Return [X, Y] of the center of cell containing provided text 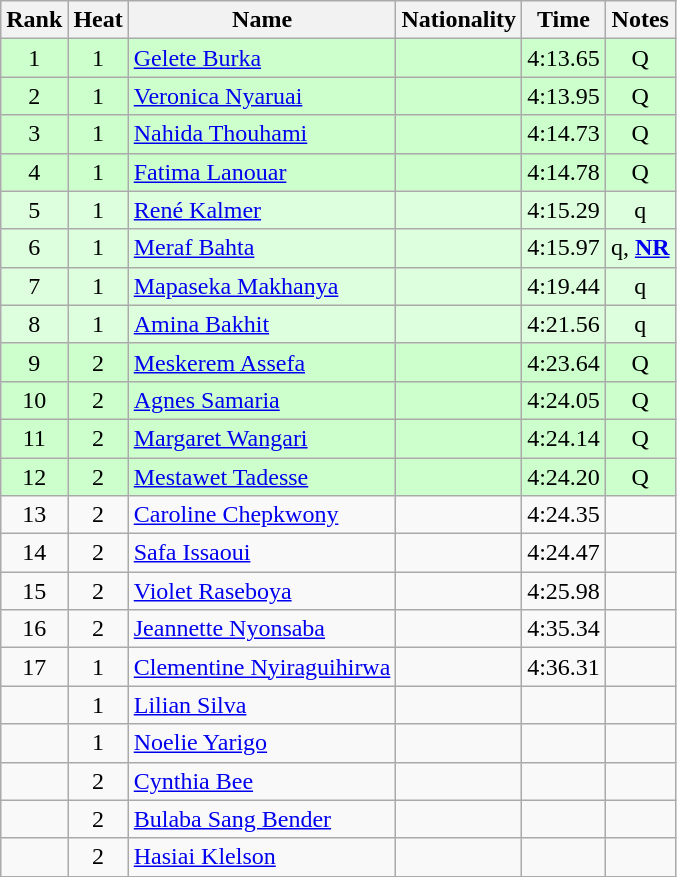
17 [34, 667]
4:24.05 [564, 400]
Safa Issaoui [262, 553]
4:24.14 [564, 438]
16 [34, 629]
14 [34, 553]
Meskerem Assefa [262, 362]
4:14.73 [564, 134]
Agnes Samaria [262, 400]
4:24.20 [564, 477]
Amina Bakhit [262, 324]
Caroline Chepkwony [262, 515]
Clementine Nyiraguihirwa [262, 667]
7 [34, 286]
Mestawet Tadesse [262, 477]
Time [564, 20]
4:21.56 [564, 324]
6 [34, 248]
4:19.44 [564, 286]
Lilian Silva [262, 705]
Gelete Burka [262, 58]
4:15.29 [564, 210]
Heat [98, 20]
4:14.78 [564, 172]
3 [34, 134]
Violet Raseboya [262, 591]
13 [34, 515]
8 [34, 324]
4:23.64 [564, 362]
9 [34, 362]
Name [262, 20]
René Kalmer [262, 210]
4:13.95 [564, 96]
11 [34, 438]
Mapaseka Makhanya [262, 286]
Nationality [459, 20]
12 [34, 477]
Rank [34, 20]
4:24.47 [564, 553]
Cynthia Bee [262, 781]
10 [34, 400]
Nahida Thouhami [262, 134]
4 [34, 172]
Noelie Yarigo [262, 743]
q, NR [640, 248]
4:35.34 [564, 629]
Bulaba Sang Bender [262, 819]
Fatima Lanouar [262, 172]
15 [34, 591]
4:25.98 [564, 591]
Meraf Bahta [262, 248]
4:36.31 [564, 667]
Notes [640, 20]
5 [34, 210]
4:13.65 [564, 58]
Veronica Nyaruai [262, 96]
Jeannette Nyonsaba [262, 629]
Hasiai Klelson [262, 857]
Margaret Wangari [262, 438]
4:15.97 [564, 248]
4:24.35 [564, 515]
